Pinpoint the cell where the given text exists, returning its [X, Y] midpoint coordinate. 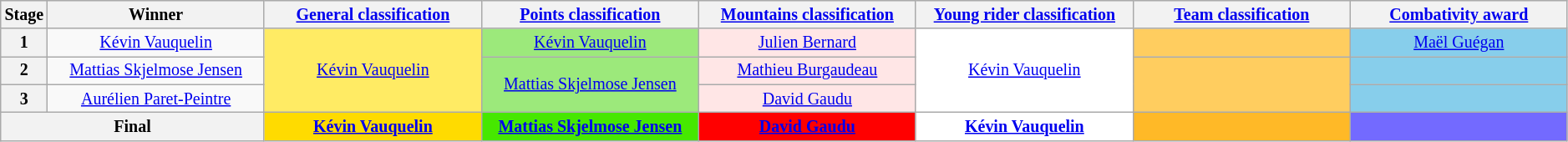
General classification [373, 15]
3 [24, 99]
Final [133, 127]
Maël Guégan [1459, 43]
Points classification [590, 15]
Team classification [1241, 15]
Combativity award [1459, 15]
Mountains classification [807, 15]
2 [24, 70]
Young rider classification [1024, 15]
1 [24, 43]
Julien Bernard [807, 43]
Aurélien Paret-Peintre [156, 99]
Stage [24, 15]
Mathieu Burgaudeau [807, 70]
Winner [156, 15]
